From the cell containing the given text, extract its center point as [x, y] coordinate. 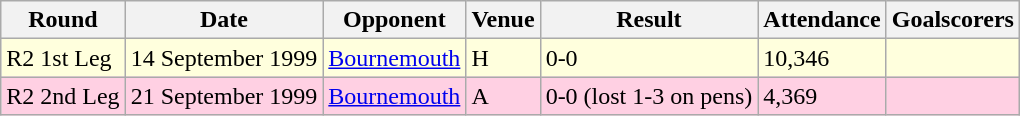
21 September 1999 [224, 96]
R2 2nd Leg [63, 96]
Result [649, 20]
H [503, 58]
Goalscorers [952, 20]
0-0 [649, 58]
0-0 (lost 1-3 on pens) [649, 96]
Venue [503, 20]
Attendance [822, 20]
10,346 [822, 58]
R2 1st Leg [63, 58]
14 September 1999 [224, 58]
4,369 [822, 96]
Opponent [394, 20]
Date [224, 20]
Round [63, 20]
A [503, 96]
